Locate the cell with the specified text and output its (x, y) center coordinate. 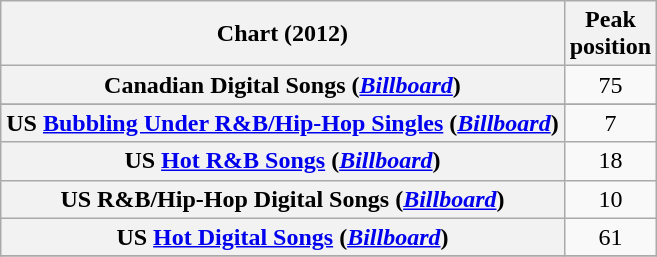
10 (610, 199)
Canadian Digital Songs (Billboard) (282, 85)
7 (610, 123)
18 (610, 161)
US R&B/Hip-Hop Digital Songs (Billboard) (282, 199)
Chart (2012) (282, 34)
Peakposition (610, 34)
75 (610, 85)
US Hot Digital Songs (Billboard) (282, 237)
US Hot R&B Songs (Billboard) (282, 161)
61 (610, 237)
US Bubbling Under R&B/Hip-Hop Singles (Billboard) (282, 123)
